Return the [X, Y] coordinate for the center point of the cell that contains the specified text.  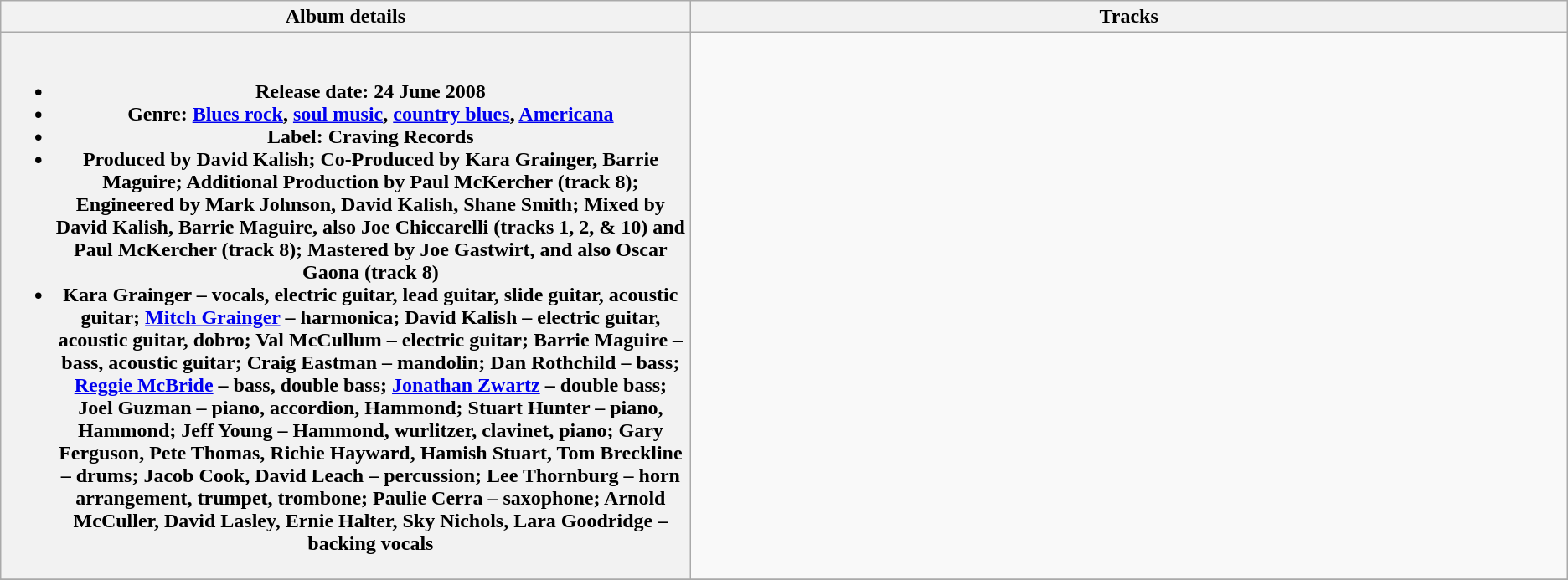
Album details [345, 17]
Tracks [1129, 17]
